Capture the cell that displays the provided text and extract its [X, Y] central coordinate. 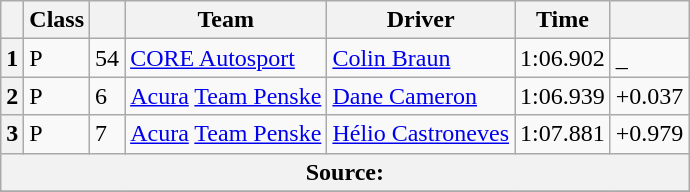
6 [108, 96]
1:06.902 [563, 58]
Source: [345, 172]
Driver [421, 20]
7 [108, 134]
Hélio Castroneves [421, 134]
_ [650, 58]
3 [12, 134]
1 [12, 58]
1:07.881 [563, 134]
+0.037 [650, 96]
Class [57, 20]
54 [108, 58]
Team [226, 20]
2 [12, 96]
1:06.939 [563, 96]
Colin Braun [421, 58]
CORE Autosport [226, 58]
+0.979 [650, 134]
Dane Cameron [421, 96]
Time [563, 20]
